Scan for the cell matching the given text and deliver its (x, y) coordinate at center. 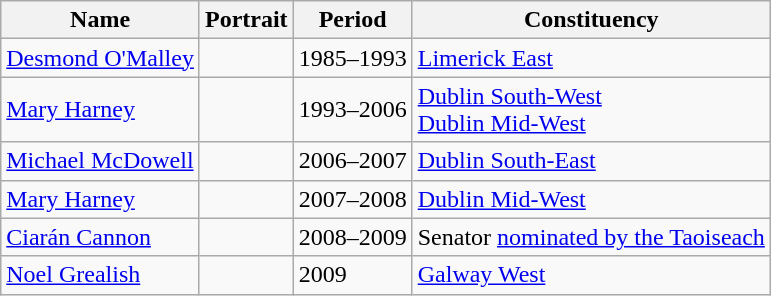
1993–2006 (352, 110)
Constituency (591, 20)
Dublin South-East (591, 161)
Desmond O'Malley (100, 58)
Limerick East (591, 58)
Dublin South-WestDublin Mid-West (591, 110)
Name (100, 20)
2007–2008 (352, 199)
2009 (352, 275)
Period (352, 20)
Michael McDowell (100, 161)
Dublin Mid-West (591, 199)
2008–2009 (352, 237)
Portrait (246, 20)
1985–1993 (352, 58)
Galway West (591, 275)
Ciarán Cannon (100, 237)
Noel Grealish (100, 275)
2006–2007 (352, 161)
Senator nominated by the Taoiseach (591, 237)
